Output the (x, y) coordinate of the center of the cell containing the given text.  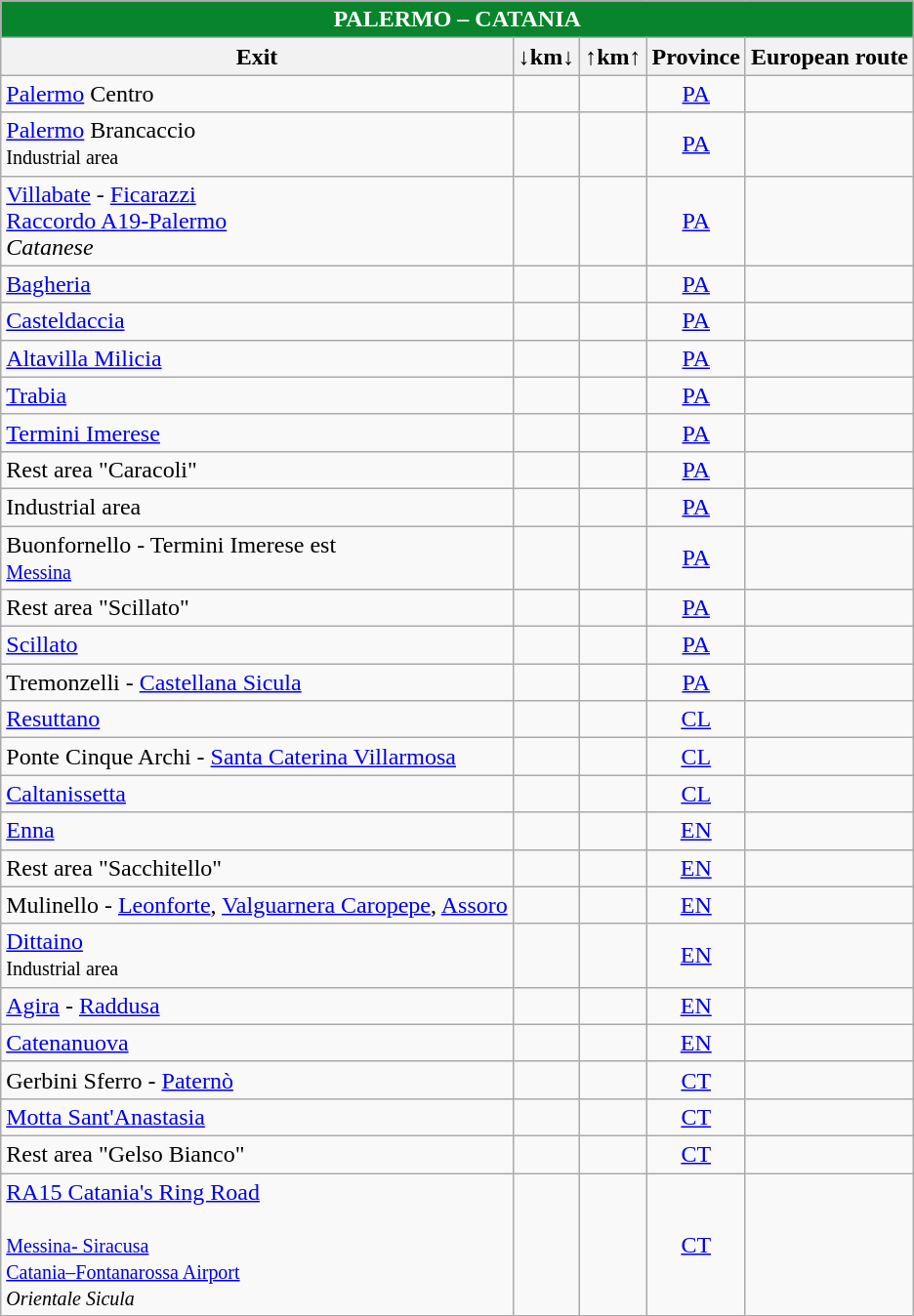
European route (829, 57)
Rest area "Scillato" (258, 608)
Bagheria (258, 284)
Ponte Cinque Archi - Santa Caterina Villarmosa (258, 757)
Agira - Raddusa (258, 1006)
Buonfornello - Termini Imerese est Messina (258, 556)
↓km↓ (546, 57)
Province (695, 57)
Rest area "Caracoli" (258, 470)
Motta Sant'Anastasia (258, 1117)
Enna (258, 831)
Tremonzelli - Castellana Sicula (258, 682)
PALERMO – CATANIA (457, 20)
Rest area "Gelso Bianco" (258, 1154)
RA15 Catania's Ring Road Messina- Siracusa Catania–Fontanarossa Airport Orientale Sicula (258, 1245)
Scillato (258, 645)
Resuttano (258, 720)
Altavilla Milicia (258, 358)
Villabate - Ficarazzi Raccordo A19-Palermo Catanese (258, 221)
Exit (258, 57)
Mulinello - Leonforte, Valguarnera Caropepe, Assoro (258, 905)
Casteldaccia (258, 321)
Caltanissetta (258, 794)
Dittaino Industrial area (258, 955)
↑km↑ (613, 57)
Termini Imerese (258, 432)
Gerbini Sferro - Paternò (258, 1080)
Trabia (258, 395)
Rest area "Sacchitello" (258, 868)
Industrial area (258, 507)
Palermo Brancaccio Industrial area (258, 144)
Catenanuova (258, 1043)
Palermo Centro (258, 94)
